Search for the cell housing the specified text and yield its (x, y) center coordinate. 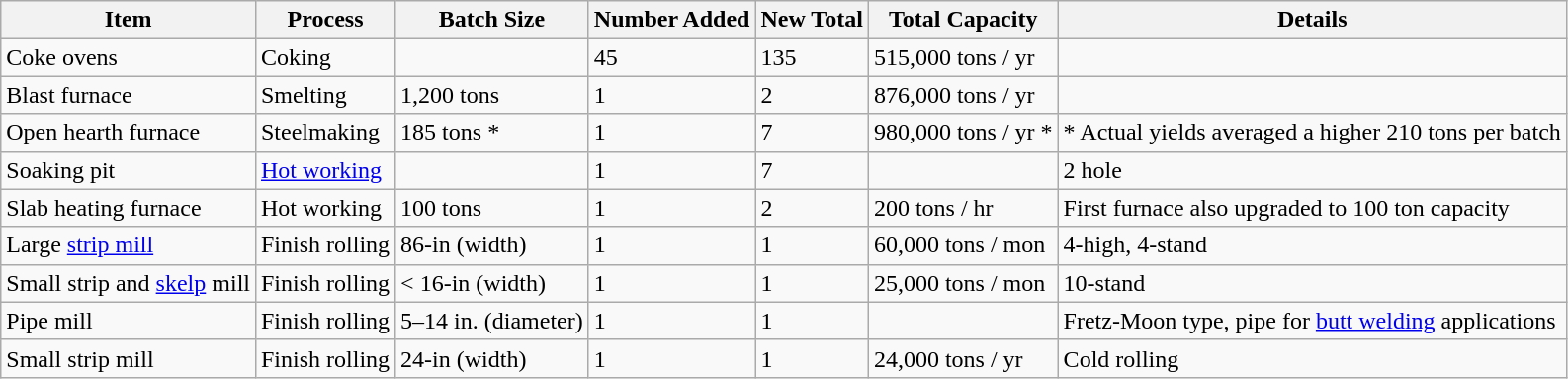
45 (672, 57)
Pipe mill (129, 321)
185 tons * (492, 133)
Details (1312, 20)
4-high, 4-stand (1312, 245)
Coking (324, 57)
2 hole (1312, 170)
Smelting (324, 95)
5–14 in. (diameter) (492, 321)
First furnace also upgraded to 100 ton capacity (1312, 208)
Item (129, 20)
Number Added (672, 20)
24-in (width) (492, 358)
Slab heating furnace (129, 208)
100 tons (492, 208)
980,000 tons / yr * (963, 133)
Coke ovens (129, 57)
60,000 tons / mon (963, 245)
* Actual yields averaged a higher 210 tons per batch (1312, 133)
Total Capacity (963, 20)
1,200 tons (492, 95)
200 tons / hr (963, 208)
Steelmaking (324, 133)
876,000 tons / yr (963, 95)
Batch Size (492, 20)
Cold rolling (1312, 358)
Open hearth furnace (129, 133)
Small strip mill (129, 358)
24,000 tons / yr (963, 358)
Fretz-Moon type, pipe for butt welding applications (1312, 321)
New Total (812, 20)
86-in (width) (492, 245)
Small strip and skelp mill (129, 283)
Soaking pit (129, 170)
135 (812, 57)
10-stand (1312, 283)
25,000 tons / mon (963, 283)
< 16-in (width) (492, 283)
Large strip mill (129, 245)
Blast furnace (129, 95)
515,000 tons / yr (963, 57)
Process (324, 20)
